Determine the (x, y) coordinate at the center of the cell enclosing the given text.  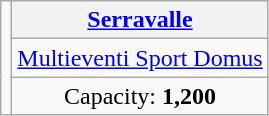
Capacity: 1,200 (140, 96)
Serravalle (140, 20)
Multieventi Sport Domus (140, 58)
